Locate the cell with the specified text and output its (x, y) center coordinate. 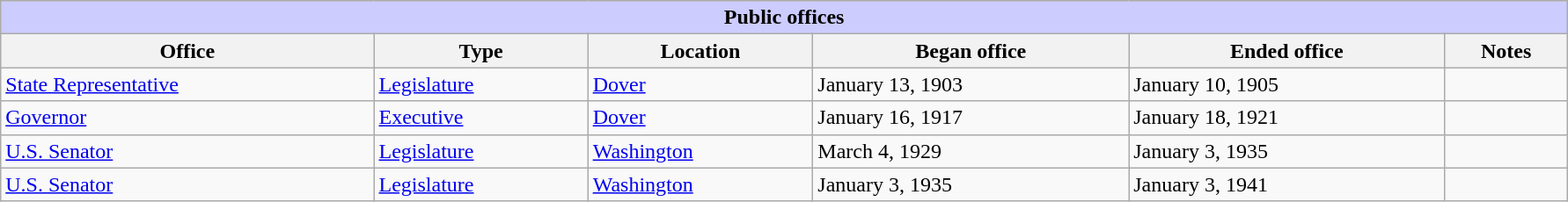
Location (700, 51)
Public offices (785, 18)
Executive (480, 118)
January 18, 1921 (1286, 118)
January 10, 1905 (1286, 84)
Governor (187, 118)
Notes (1506, 51)
Type (480, 51)
Ended office (1286, 51)
January 13, 1903 (971, 84)
January 16, 1917 (971, 118)
March 4, 1929 (971, 151)
State Representative (187, 84)
Began office (971, 51)
January 3, 1941 (1286, 184)
Office (187, 51)
